Search for the cell housing the specified text and yield its (X, Y) center coordinate. 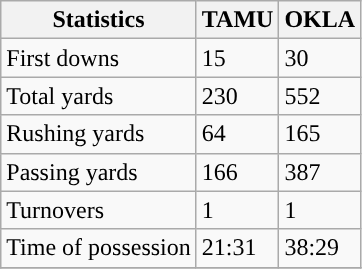
Statistics (99, 20)
166 (238, 172)
Rushing yards (99, 134)
38:29 (320, 248)
Passing yards (99, 172)
Total yards (99, 96)
30 (320, 58)
387 (320, 172)
64 (238, 134)
230 (238, 96)
Time of possession (99, 248)
21:31 (238, 248)
165 (320, 134)
First downs (99, 58)
Turnovers (99, 210)
TAMU (238, 20)
OKLA (320, 20)
552 (320, 96)
15 (238, 58)
